Detect which cell encompasses the target text, then output its (x, y) center coordinate. 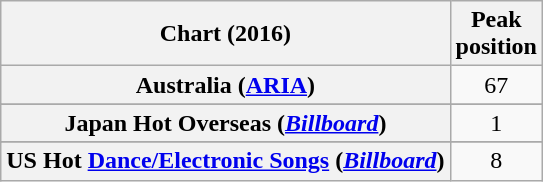
1 (496, 123)
Australia (ARIA) (226, 85)
Peakposition (496, 34)
US Hot Dance/Electronic Songs (Billboard) (226, 161)
Chart (2016) (226, 34)
67 (496, 85)
8 (496, 161)
Japan Hot Overseas (Billboard) (226, 123)
